Provide the (x, y) coordinate of the cell's center where the given text is located.  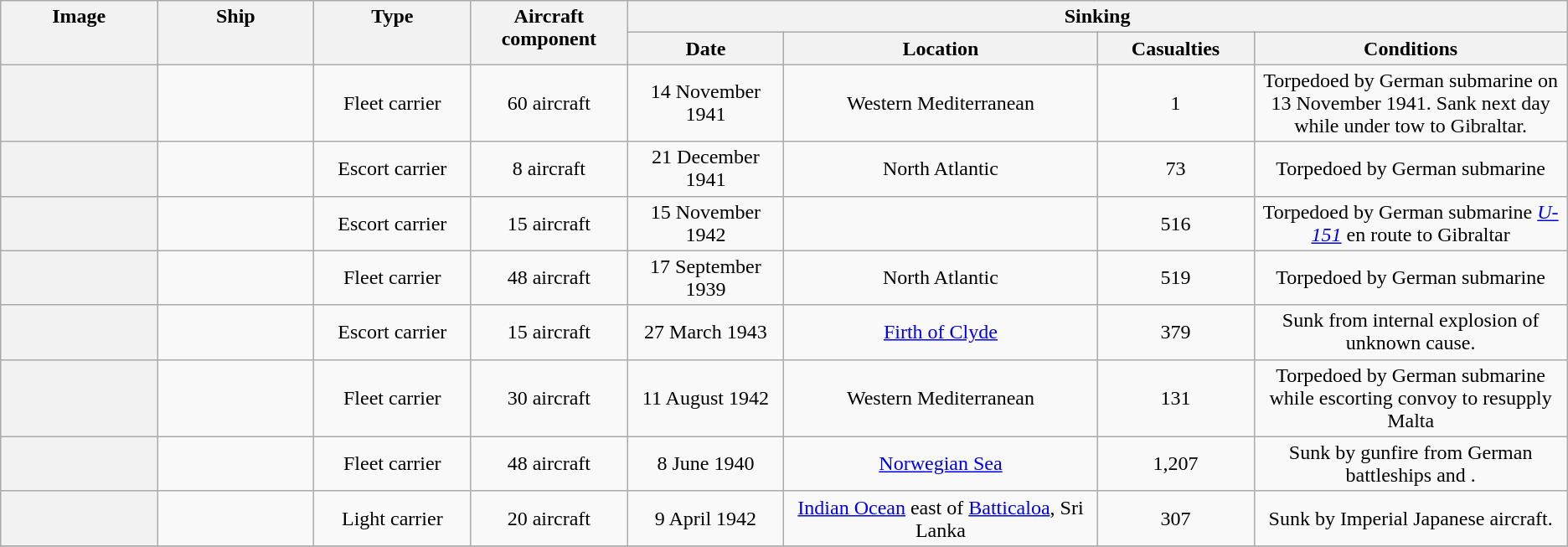
Sunk from internal explosion of unknown cause. (1411, 332)
307 (1176, 518)
Type (392, 33)
Torpedoed by German submarine on 13 November 1941. Sank next day while under tow to Gibraltar. (1411, 103)
1 (1176, 103)
30 aircraft (549, 398)
Conditions (1411, 49)
21 December 1941 (705, 169)
Aircraft component (549, 33)
Ship (236, 33)
9 April 1942 (705, 518)
519 (1176, 278)
15 November 1942 (705, 223)
73 (1176, 169)
11 August 1942 (705, 398)
1,207 (1176, 464)
Indian Ocean east of Batticaloa, Sri Lanka (941, 518)
131 (1176, 398)
Date (705, 49)
Torpedoed by German submarine U-151 en route to Gibraltar (1411, 223)
8 aircraft (549, 169)
Light carrier (392, 518)
Sinking (1097, 17)
8 June 1940 (705, 464)
Norwegian Sea (941, 464)
17 September 1939 (705, 278)
60 aircraft (549, 103)
379 (1176, 332)
Torpedoed by German submarine while escorting convoy to resupply Malta (1411, 398)
Firth of Clyde (941, 332)
Location (941, 49)
516 (1176, 223)
20 aircraft (549, 518)
14 November 1941 (705, 103)
Sunk by Imperial Japanese aircraft. (1411, 518)
Sunk by gunfire from German battleships and . (1411, 464)
Casualties (1176, 49)
27 March 1943 (705, 332)
Image (79, 33)
